Pinpoint the cell where the given text exists, returning its (x, y) midpoint coordinate. 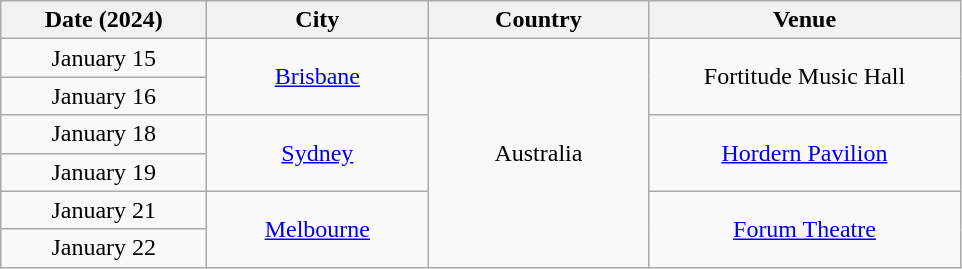
Fortitude Music Hall (804, 77)
City (318, 20)
January 18 (104, 134)
Melbourne (318, 229)
January 21 (104, 210)
Date (2024) (104, 20)
January 16 (104, 96)
Sydney (318, 153)
Hordern Pavilion (804, 153)
Brisbane (318, 77)
Venue (804, 20)
January 19 (104, 172)
Country (538, 20)
January 22 (104, 248)
January 15 (104, 58)
Australia (538, 153)
Forum Theatre (804, 229)
